Locate the cell with the specified text and output its [x, y] center coordinate. 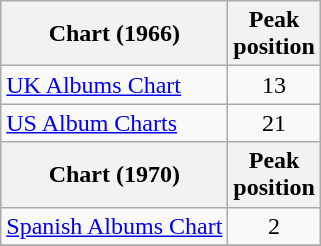
13 [274, 85]
21 [274, 123]
Chart (1966) [114, 34]
Chart (1970) [114, 174]
2 [274, 226]
US Album Charts [114, 123]
Spanish Albums Chart [114, 226]
UK Albums Chart [114, 85]
